Extract the (x, y) coordinate from the center of the cell holding the provided text.  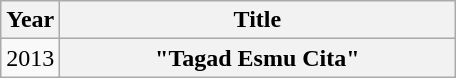
Year (30, 20)
Title (258, 20)
"Tagad Esmu Cita" (258, 58)
2013 (30, 58)
